Capture the cell that displays the provided text and extract its [X, Y] central coordinate. 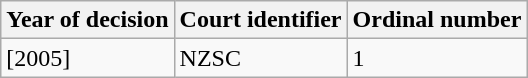
1 [437, 58]
Year of decision [88, 20]
Ordinal number [437, 20]
[2005] [88, 58]
Court identifier [260, 20]
NZSC [260, 58]
